Identify which cell holds the provided text, then report its (X, Y) central coordinate. 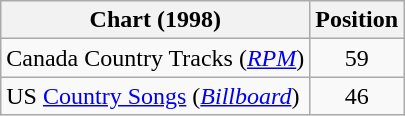
Canada Country Tracks (RPM) (156, 58)
US Country Songs (Billboard) (156, 96)
Position (357, 20)
Chart (1998) (156, 20)
46 (357, 96)
59 (357, 58)
